For the text-containing cell, return its midpoint in (x, y) coordinate format. 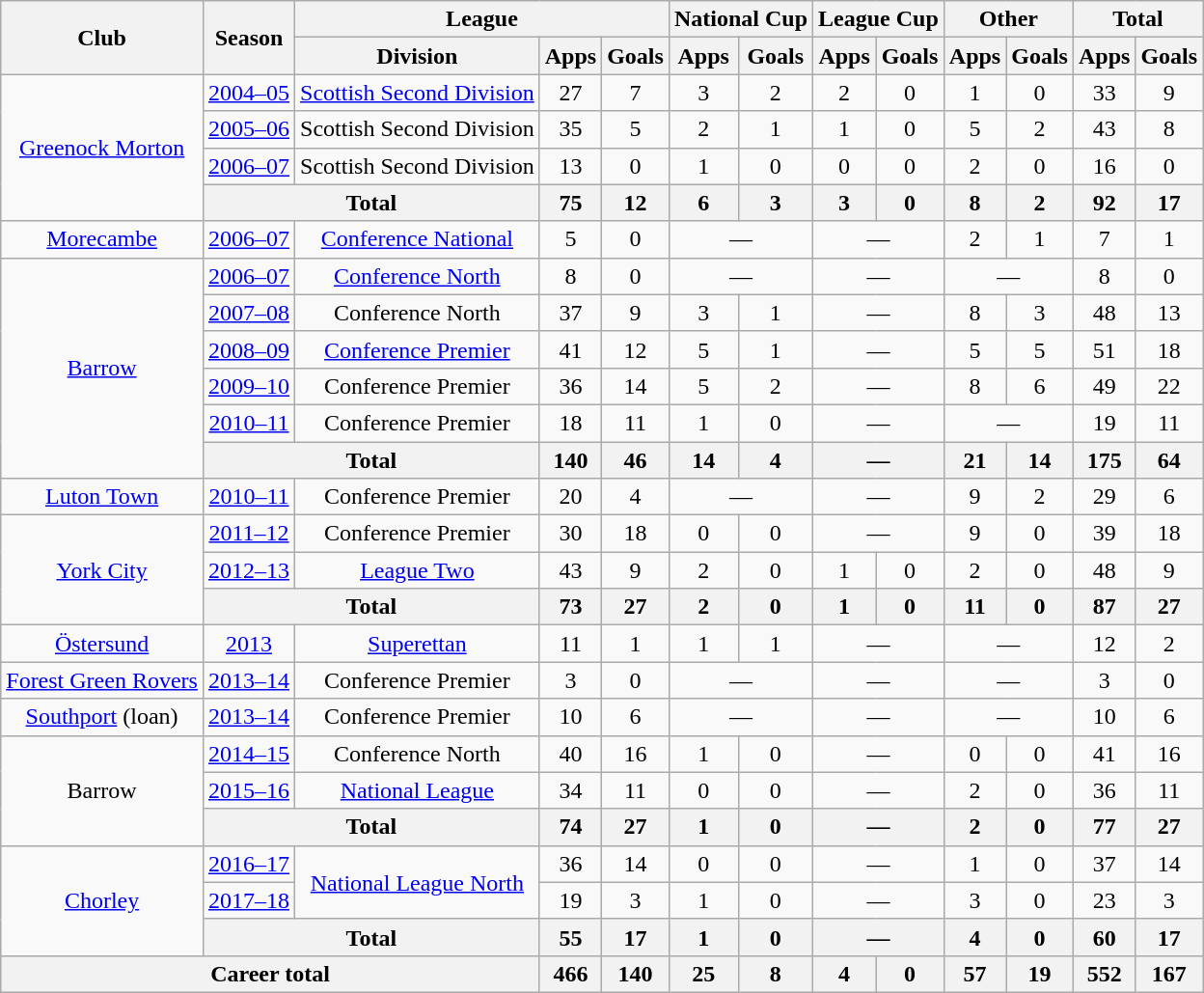
Superettan (418, 644)
77 (1104, 827)
2017–18 (249, 900)
35 (570, 129)
League Two (418, 570)
2005–06 (249, 129)
National League North (418, 882)
2016–17 (249, 864)
Club (102, 38)
40 (570, 754)
74 (570, 827)
33 (1104, 93)
167 (1169, 974)
87 (1104, 607)
60 (1104, 937)
Greenock Morton (102, 148)
21 (974, 460)
30 (570, 534)
National Cup (741, 19)
64 (1169, 460)
Conference National (418, 239)
League Cup (879, 19)
2004–05 (249, 93)
Season (249, 38)
Other (1008, 19)
York City (102, 570)
20 (570, 497)
34 (570, 790)
Southport (loan) (102, 717)
2015–16 (249, 790)
2007–08 (249, 313)
46 (636, 460)
2014–15 (249, 754)
73 (570, 607)
2012–13 (249, 570)
55 (570, 937)
League (482, 19)
466 (570, 974)
23 (1104, 900)
2009–10 (249, 386)
Östersund (102, 644)
25 (703, 974)
Career total (270, 974)
Division (418, 56)
Forest Green Rovers (102, 680)
51 (1104, 349)
Chorley (102, 900)
49 (1104, 386)
175 (1104, 460)
2011–12 (249, 534)
Luton Town (102, 497)
2008–09 (249, 349)
92 (1104, 203)
National League (418, 790)
Morecambe (102, 239)
57 (974, 974)
39 (1104, 534)
22 (1169, 386)
29 (1104, 497)
552 (1104, 974)
2013 (249, 644)
75 (570, 203)
